Scan for the cell matching the given text and deliver its [x, y] coordinate at center. 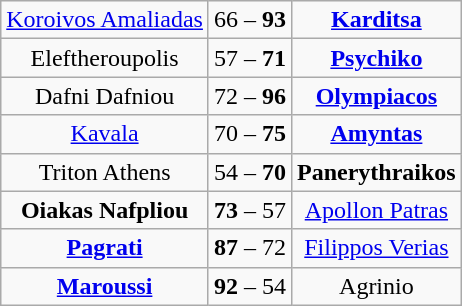
Panerythraikos [377, 172]
Psychiko [377, 58]
66 – 93 [250, 20]
Koroivos Amaliadas [105, 20]
Olympiacos [377, 96]
Eleftheroupolis [105, 58]
Kavala [105, 134]
73 – 57 [250, 210]
Amyntas [377, 134]
87 – 72 [250, 248]
Triton Athens [105, 172]
Oiakas Nafpliou [105, 210]
Dafni Dafniou [105, 96]
72 – 96 [250, 96]
Filippos Verias [377, 248]
Apollon Patras [377, 210]
54 – 70 [250, 172]
Agrinio [377, 286]
Maroussi [105, 286]
Karditsa [377, 20]
57 – 71 [250, 58]
92 – 54 [250, 286]
Pagrati [105, 248]
70 – 75 [250, 134]
